Return the [X, Y] coordinate for the center point of the cell that contains the specified text.  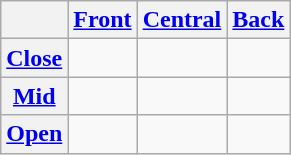
Open [34, 134]
Back [258, 20]
Front [102, 20]
Central [182, 20]
Mid [34, 96]
Close [34, 58]
